Detect which cell encompasses the target text, then output its (x, y) center coordinate. 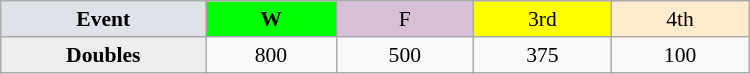
375 (543, 55)
Event (104, 19)
W (271, 19)
Doubles (104, 55)
800 (271, 55)
100 (680, 55)
4th (680, 19)
3rd (543, 19)
F (405, 19)
500 (405, 55)
